Detect which cell encompasses the target text, then output its [x, y] center coordinate. 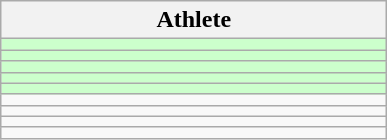
Athlete [194, 20]
